For the text-containing cell, return its midpoint in (X, Y) coordinate format. 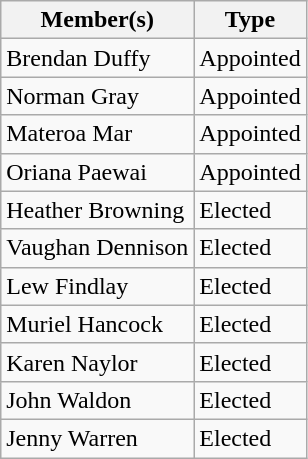
Oriana Paewai (98, 172)
John Waldon (98, 400)
Member(s) (98, 20)
Vaughan Dennison (98, 248)
Jenny Warren (98, 438)
Materoa Mar (98, 134)
Heather Browning (98, 210)
Karen Naylor (98, 362)
Lew Findlay (98, 286)
Muriel Hancock (98, 324)
Type (250, 20)
Norman Gray (98, 96)
Brendan Duffy (98, 58)
